Detect which cell encompasses the target text, then output its (x, y) center coordinate. 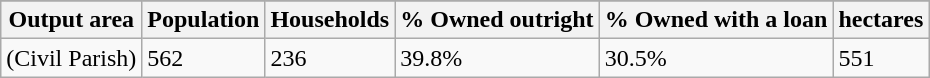
Output area (72, 20)
30.5% (716, 58)
% Owned outright (497, 20)
hectares (881, 20)
Population (204, 20)
Households (330, 20)
% Owned with a loan (716, 20)
39.8% (497, 58)
(Civil Parish) (72, 58)
551 (881, 58)
236 (330, 58)
562 (204, 58)
